Provide the (x, y) coordinate of the cell's center where the given text is located.  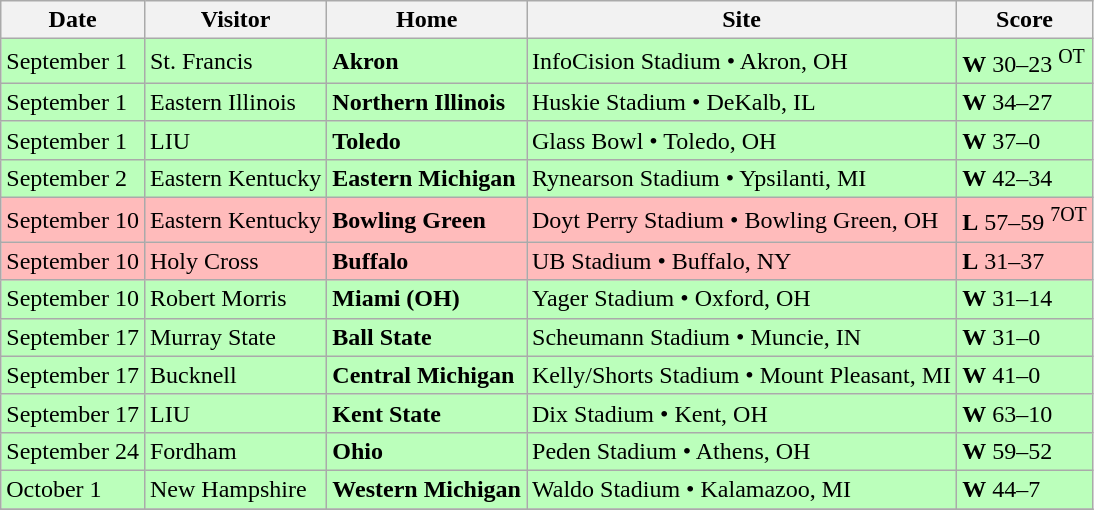
Bucknell (235, 375)
Akron (427, 62)
Central Michigan (427, 375)
Date (73, 20)
Site (741, 20)
Rynearson Stadium • Ypsilanti, MI (741, 178)
Ohio (427, 451)
W 41–0 (1025, 375)
Dix Stadium • Kent, OH (741, 413)
Huskie Stadium • DeKalb, IL (741, 102)
Fordham (235, 451)
Buffalo (427, 261)
Score (1025, 20)
Robert Morris (235, 299)
Toledo (427, 140)
Murray State (235, 337)
St. Francis (235, 62)
Kelly/Shorts Stadium • Mount Pleasant, MI (741, 375)
W 44–7 (1025, 489)
W 31–14 (1025, 299)
Eastern Michigan (427, 178)
Eastern Illinois (235, 102)
Scheumann Stadium • Muncie, IN (741, 337)
Yager Stadium • Oxford, OH (741, 299)
New Hampshire (235, 489)
September 24 (73, 451)
Northern Illinois (427, 102)
UB Stadium • Buffalo, NY (741, 261)
W 31–0 (1025, 337)
W 59–52 (1025, 451)
W 63–10 (1025, 413)
Miami (OH) (427, 299)
Ball State (427, 337)
Waldo Stadium • Kalamazoo, MI (741, 489)
Peden Stadium • Athens, OH (741, 451)
Kent State (427, 413)
Western Michigan (427, 489)
Bowling Green (427, 220)
W 37–0 (1025, 140)
October 1 (73, 489)
W 42–34 (1025, 178)
L 31–37 (1025, 261)
Home (427, 20)
Visitor (235, 20)
InfoCision Stadium • Akron, OH (741, 62)
W 30–23 OT (1025, 62)
W 34–27 (1025, 102)
Doyt Perry Stadium • Bowling Green, OH (741, 220)
L 57–59 7OT (1025, 220)
September 2 (73, 178)
Holy Cross (235, 261)
Glass Bowl • Toledo, OH (741, 140)
